Return the (X, Y) coordinate for the center point of the cell that contains the specified text.  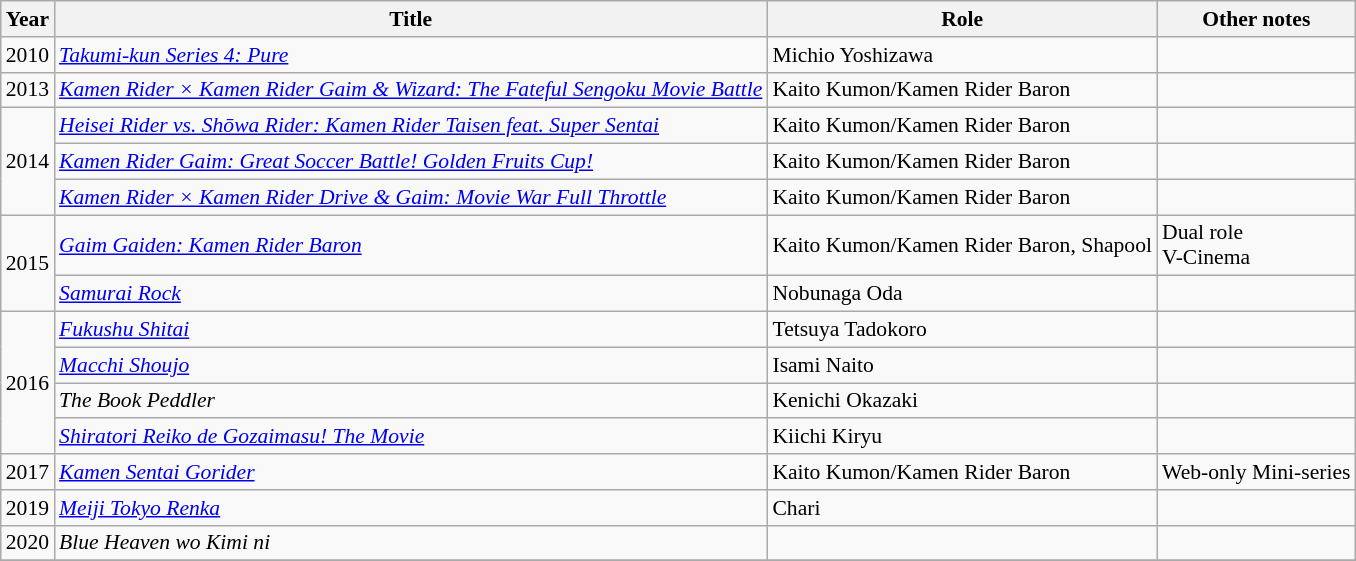
Year (28, 19)
Kamen Sentai Gorider (410, 472)
Other notes (1256, 19)
Heisei Rider vs. Shōwa Rider: Kamen Rider Taisen feat. Super Sentai (410, 126)
Kamen Rider Gaim: Great Soccer Battle! Golden Fruits Cup! (410, 162)
Blue Heaven wo Kimi ni (410, 543)
Meiji Tokyo Renka (410, 508)
Kamen Rider × Kamen Rider Drive & Gaim: Movie War Full Throttle (410, 197)
2010 (28, 55)
2013 (28, 90)
Web-only Mini-series (1256, 472)
2016 (28, 383)
2020 (28, 543)
Tetsuya Tadokoro (962, 330)
Title (410, 19)
Nobunaga Oda (962, 294)
2019 (28, 508)
Macchi Shoujo (410, 365)
Role (962, 19)
Gaim Gaiden: Kamen Rider Baron (410, 246)
Kenichi Okazaki (962, 401)
Chari (962, 508)
2015 (28, 264)
Fukushu Shitai (410, 330)
Shiratori Reiko de Gozaimasu! The Movie (410, 437)
Dual roleV-Cinema (1256, 246)
Samurai Rock (410, 294)
2014 (28, 162)
2017 (28, 472)
Kaito Kumon/Kamen Rider Baron, Shapool (962, 246)
Takumi-kun Series 4: Pure (410, 55)
Michio Yoshizawa (962, 55)
Isami Naito (962, 365)
Kiichi Kiryu (962, 437)
The Book Peddler (410, 401)
Kamen Rider × Kamen Rider Gaim & Wizard: The Fateful Sengoku Movie Battle (410, 90)
